Identify which cell holds the provided text, then report its [X, Y] central coordinate. 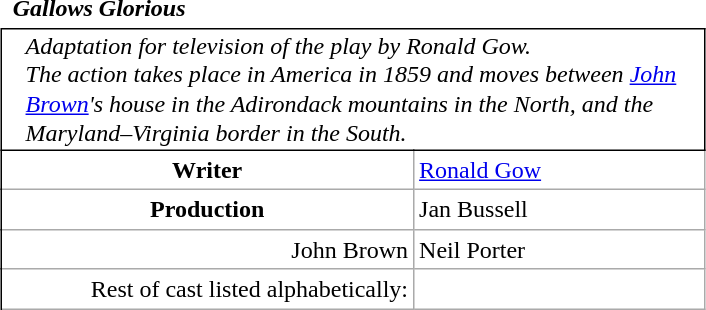
Neil Porter [560, 249]
Production [208, 209]
John Brown [208, 249]
Jan Bussell [560, 209]
Writer [208, 170]
Ronald Gow [560, 170]
Rest of cast listed alphabetically: [208, 289]
